Extract the (X, Y) coordinate from the center of the cell holding the provided text.  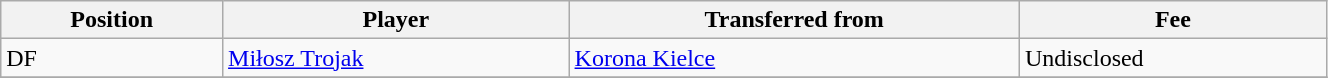
Korona Kielce (794, 58)
Fee (1172, 20)
Position (112, 20)
Transferred from (794, 20)
DF (112, 58)
Undisclosed (1172, 58)
Player (396, 20)
Miłosz Trojak (396, 58)
